Return the (X, Y) coordinate for the center point of the cell that contains the specified text.  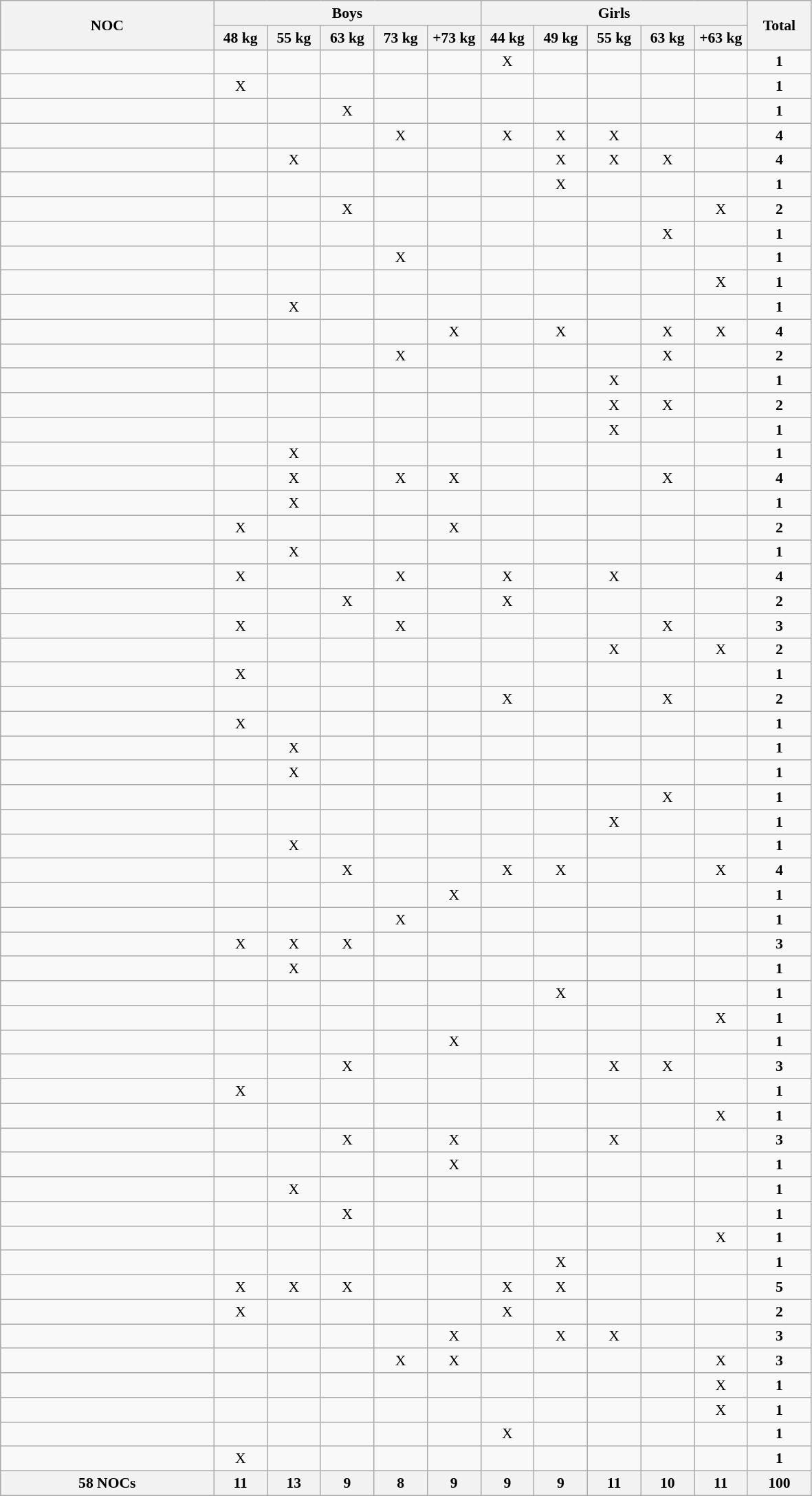
+73 kg (454, 38)
10 (668, 1484)
13 (294, 1484)
58 NOCs (107, 1484)
48 kg (241, 38)
NOC (107, 25)
5 (780, 1288)
Boys (347, 13)
73 kg (401, 38)
49 kg (561, 38)
100 (780, 1484)
Total (780, 25)
+63 kg (721, 38)
8 (401, 1484)
44 kg (507, 38)
Girls (614, 13)
